Provide the (x, y) coordinate of the cell's center where the given text is located.  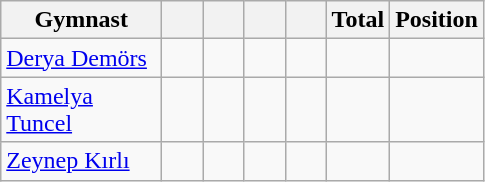
Total (358, 20)
Kamelya Tuncel (82, 110)
Gymnast (82, 20)
Derya Demörs (82, 58)
Position (437, 20)
Zeynep Kırlı (82, 161)
